Find where the given text appears and provide that cell's center as (x, y) coordinate. 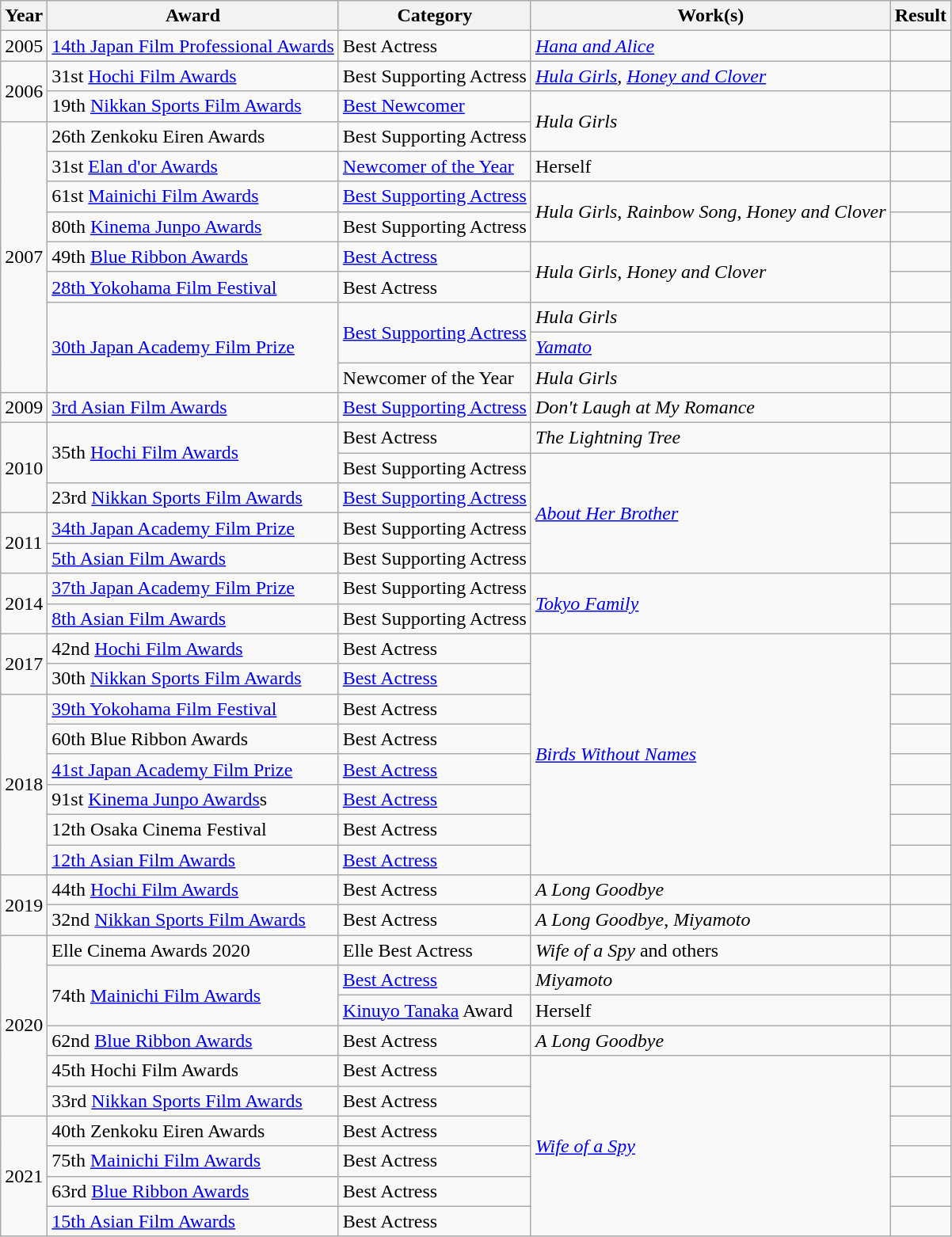
8th Asian Film Awards (193, 618)
2021 (24, 1176)
23rd Nikkan Sports Film Awards (193, 498)
60th Blue Ribbon Awards (193, 739)
5th Asian Film Awards (193, 558)
30th Nikkan Sports Film Awards (193, 679)
35th Hochi Film Awards (193, 453)
Category (434, 16)
26th Zenkoku Eiren Awards (193, 136)
49th Blue Ribbon Awards (193, 257)
3rd Asian Film Awards (193, 408)
Work(s) (710, 16)
Year (24, 16)
2005 (24, 46)
2009 (24, 408)
12th Asian Film Awards (193, 859)
37th Japan Academy Film Prize (193, 588)
Birds Without Names (710, 754)
Kinuyo Tanaka Award (434, 1011)
Wife of a Spy (710, 1146)
2011 (24, 543)
2020 (24, 1026)
Award (193, 16)
Don't Laugh at My Romance (710, 408)
34th Japan Academy Film Prize (193, 528)
Elle Best Actress (434, 950)
Result (920, 16)
2010 (24, 468)
19th Nikkan Sports Film Awards (193, 106)
75th Mainichi Film Awards (193, 1161)
Best Newcomer (434, 106)
2017 (24, 664)
31st Hochi Film Awards (193, 76)
12th Osaka Cinema Festival (193, 829)
62nd Blue Ribbon Awards (193, 1041)
41st Japan Academy Film Prize (193, 769)
Tokyo Family (710, 603)
74th Mainichi Film Awards (193, 995)
Hula Girls, Rainbow Song, Honey and Clover (710, 211)
Miyamoto (710, 980)
Elle Cinema Awards 2020 (193, 950)
32nd Nikkan Sports Film Awards (193, 920)
14th Japan Film Professional Awards (193, 46)
33rd Nikkan Sports Film Awards (193, 1101)
2019 (24, 905)
2014 (24, 603)
61st Mainichi Film Awards (193, 196)
39th Yokohama Film Festival (193, 709)
30th Japan Academy Film Prize (193, 347)
15th Asian Film Awards (193, 1221)
40th Zenkoku Eiren Awards (193, 1131)
44th Hochi Film Awards (193, 890)
2007 (24, 257)
45th Hochi Film Awards (193, 1071)
2018 (24, 784)
91st Kinema Junpo Awardss (193, 799)
28th Yokohama Film Festival (193, 287)
A Long Goodbye, Miyamoto (710, 920)
31st Elan d'or Awards (193, 166)
42nd Hochi Film Awards (193, 649)
Yamato (710, 347)
The Lightning Tree (710, 438)
About Her Brother (710, 513)
2006 (24, 91)
63rd Blue Ribbon Awards (193, 1191)
Hana and Alice (710, 46)
80th Kinema Junpo Awards (193, 226)
Wife of a Spy and others (710, 950)
